From the cell containing the given text, extract its center point as [X, Y] coordinate. 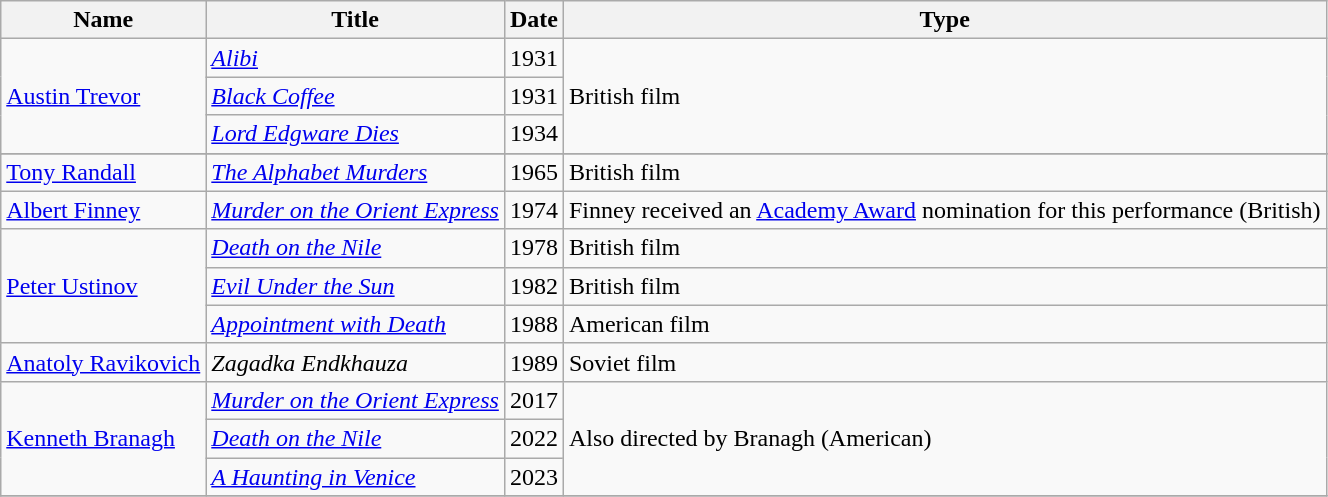
1989 [534, 362]
Tony Randall [104, 172]
1982 [534, 286]
Soviet film [944, 362]
1988 [534, 324]
Albert Finney [104, 210]
Date [534, 20]
1965 [534, 172]
1978 [534, 248]
2022 [534, 438]
Zagadka Endkhauza [356, 362]
2023 [534, 477]
Finney received an Academy Award nomination for this performance (British) [944, 210]
1934 [534, 134]
Peter Ustinov [104, 286]
Name [104, 20]
1974 [534, 210]
Evil Under the Sun [356, 286]
Black Coffee [356, 96]
Type [944, 20]
A Haunting in Venice [356, 477]
Lord Edgware Dies [356, 134]
Title [356, 20]
American film [944, 324]
Alibi [356, 58]
Anatoly Ravikovich [104, 362]
Also directed by Branagh (American) [944, 438]
Austin Trevor [104, 96]
Appointment with Death [356, 324]
2017 [534, 400]
The Alphabet Murders [356, 172]
Kenneth Branagh [104, 438]
